Determine the (x, y) coordinate at the center of the cell enclosing the given text.  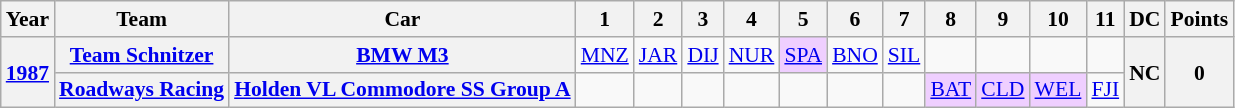
Team Schnitzer (142, 55)
NUR (752, 55)
WEL (1058, 90)
BMW M3 (402, 55)
Year (28, 19)
NC (1144, 72)
0 (1199, 72)
10 (1058, 19)
DIJ (702, 55)
Points (1199, 19)
1987 (28, 72)
MNZ (605, 55)
Car (402, 19)
11 (1105, 19)
Holden VL Commodore SS Group A (402, 90)
6 (855, 19)
BNO (855, 55)
1 (605, 19)
8 (950, 19)
5 (803, 19)
CLD (1002, 90)
2 (658, 19)
3 (702, 19)
Team (142, 19)
7 (904, 19)
9 (1002, 19)
Roadways Racing (142, 90)
SPA (803, 55)
BAT (950, 90)
SIL (904, 55)
DC (1144, 19)
4 (752, 19)
JAR (658, 55)
FJI (1105, 90)
